Capture the cell that displays the provided text and extract its (X, Y) central coordinate. 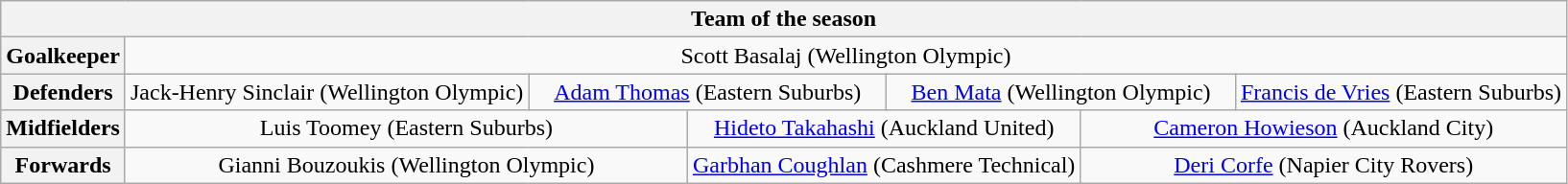
Deri Corfe (Napier City Rovers) (1324, 165)
Goalkeeper (63, 56)
Ben Mata (Wellington Olympic) (1061, 92)
Scott Basalaj (Wellington Olympic) (845, 56)
Garbhan Coughlan (Cashmere Technical) (883, 165)
Gianni Bouzoukis (Wellington Olympic) (406, 165)
Adam Thomas (Eastern Suburbs) (708, 92)
Defenders (63, 92)
Cameron Howieson (Auckland City) (1324, 128)
Team of the season (784, 19)
Hideto Takahashi (Auckland United) (883, 128)
Midfielders (63, 128)
Luis Toomey (Eastern Suburbs) (406, 128)
Forwards (63, 165)
Jack-Henry Sinclair (Wellington Olympic) (326, 92)
Francis de Vries (Eastern Suburbs) (1401, 92)
